Identify which cell holds the provided text, then report its (X, Y) central coordinate. 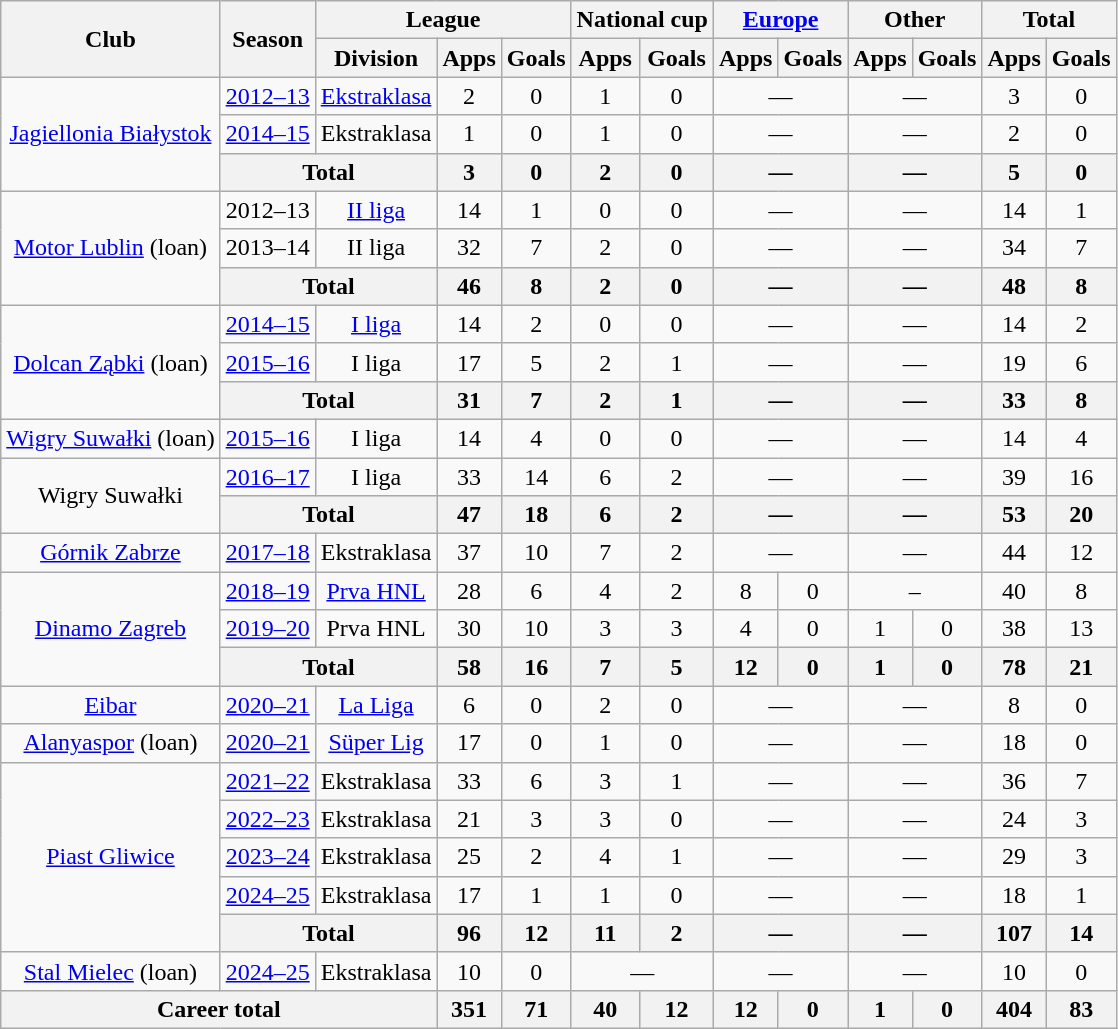
28 (469, 591)
2019–20 (268, 629)
2013–14 (268, 248)
24 (1014, 819)
20 (1081, 515)
30 (469, 629)
37 (469, 553)
La Liga (376, 705)
Division (376, 58)
107 (1014, 933)
11 (605, 933)
2017–18 (268, 553)
2022–23 (268, 819)
Piast Gliwice (110, 857)
83 (1081, 1009)
Season (268, 39)
25 (469, 857)
2023–24 (268, 857)
Stal Mielec (loan) (110, 971)
2016–17 (268, 477)
Club (110, 39)
Career total (219, 1009)
31 (469, 400)
32 (469, 248)
Wigry Suwałki (loan) (110, 438)
29 (1014, 857)
Other (915, 20)
Górnik Zabrze (110, 553)
36 (1014, 781)
34 (1014, 248)
404 (1014, 1009)
46 (469, 286)
13 (1081, 629)
Motor Lublin (loan) (110, 248)
44 (1014, 553)
Dinamo Zagreb (110, 629)
19 (1014, 362)
League (443, 20)
2021–22 (268, 781)
38 (1014, 629)
National cup (642, 20)
Europe (781, 20)
47 (469, 515)
2018–19 (268, 591)
Dolcan Ząbki (loan) (110, 362)
58 (469, 667)
96 (469, 933)
48 (1014, 286)
Süper Lig (376, 743)
78 (1014, 667)
39 (1014, 477)
Eibar (110, 705)
– (915, 591)
Wigry Suwałki (110, 496)
Jagiellonia Białystok (110, 134)
53 (1014, 515)
351 (469, 1009)
Alanyaspor (loan) (110, 743)
71 (536, 1009)
